Find where the given text appears and provide that cell's center as [X, Y] coordinate. 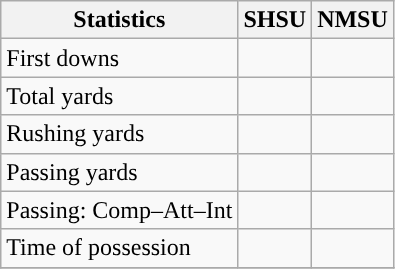
Passing: Comp–Att–Int [120, 210]
Statistics [120, 20]
Total yards [120, 96]
First downs [120, 58]
NMSU [353, 20]
Passing yards [120, 172]
Time of possession [120, 248]
SHSU [275, 20]
Rushing yards [120, 134]
